Return (x, y) of the center of cell containing provided text 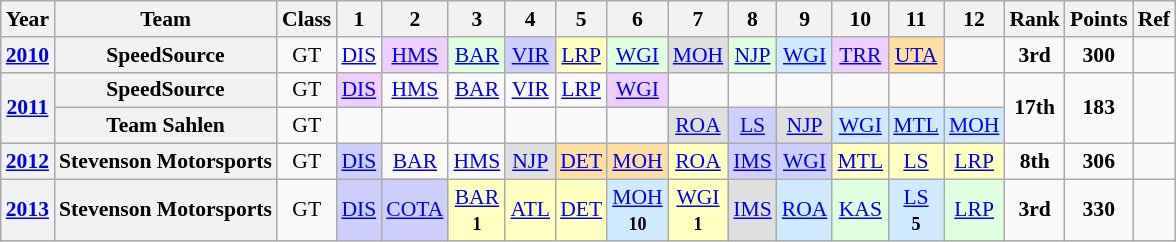
7 (698, 19)
3 (476, 19)
8th (1034, 162)
2 (414, 19)
WGI1 (698, 210)
Year (28, 19)
Points (1099, 19)
MOH10 (638, 210)
Ref (1154, 19)
9 (805, 19)
10 (860, 19)
11 (916, 19)
ATL (530, 210)
8 (752, 19)
2010 (28, 55)
COTA (414, 210)
306 (1099, 162)
300 (1099, 55)
1 (358, 19)
5 (581, 19)
Rank (1034, 19)
UTA (916, 55)
TRR (860, 55)
Class (306, 19)
2011 (28, 108)
6 (638, 19)
LS5 (916, 210)
330 (1099, 210)
Team Sahlen (166, 126)
Team (166, 19)
2013 (28, 210)
12 (974, 19)
17th (1034, 108)
183 (1099, 108)
2012 (28, 162)
BAR1 (476, 210)
KAS (860, 210)
4 (530, 19)
